From the cell containing the given text, extract its center point as (X, Y) coordinate. 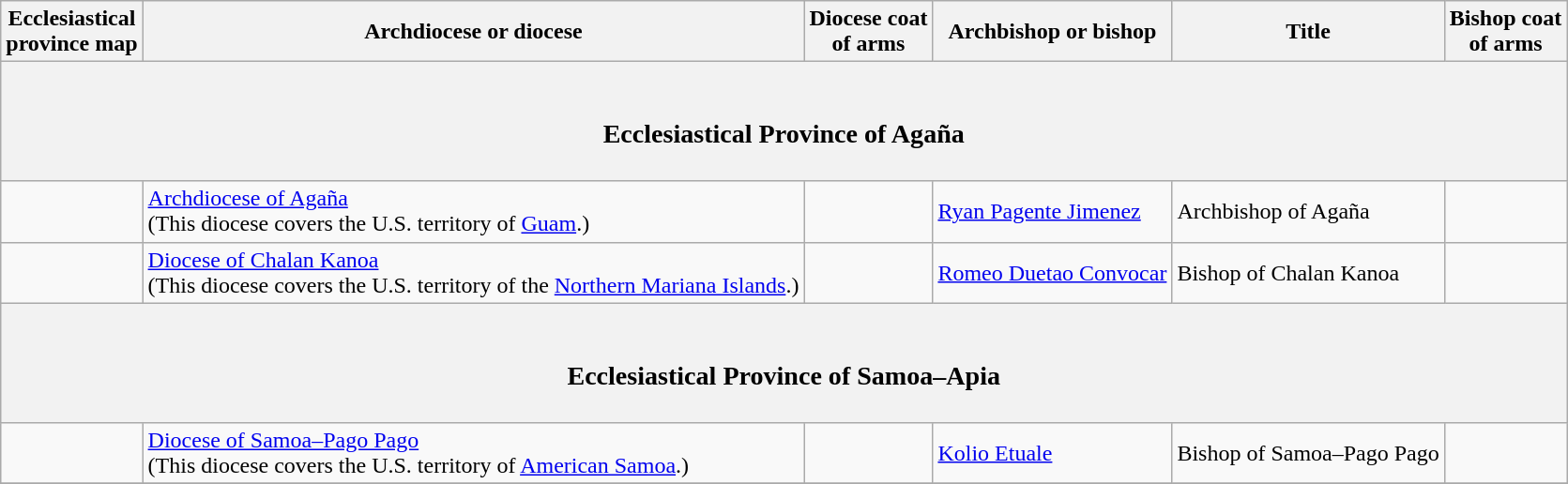
Ecclesiastical Province of Agaña (784, 122)
Ryan Pagente Jimenez (1053, 212)
Archbishop or bishop (1053, 32)
Bishop coatof arms (1505, 32)
Diocese coatof arms (869, 32)
Romeo Duetao Convocar (1053, 272)
Ecclesiastical Province of Samoa–Apia (784, 362)
Title (1308, 32)
Bishop of Chalan Kanoa (1308, 272)
Diocese of Samoa–Pago Pago(This diocese covers the U.S. territory of American Samoa.) (473, 452)
Bishop of Samoa–Pago Pago (1308, 452)
Archdiocese or diocese (473, 32)
Ecclesiastical province map (71, 32)
Diocese of Chalan Kanoa(This diocese covers the U.S. territory of the Northern Mariana Islands.) (473, 272)
Archbishop of Agaña (1308, 212)
Kolio Etuale (1053, 452)
Archdiocese of Agaña(This diocese covers the U.S. territory of Guam.) (473, 212)
